Scan for the cell matching the given text and deliver its [X, Y] coordinate at center. 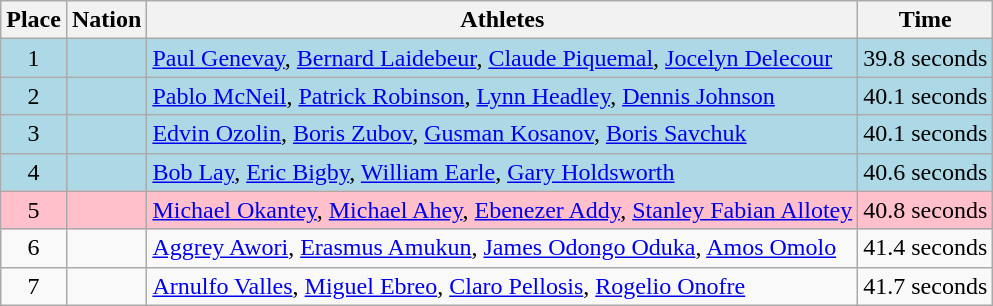
Nation [106, 20]
1 [34, 58]
39.8 seconds [926, 58]
6 [34, 248]
Arnulfo Valles, Miguel Ebreo, Claro Pellosis, Rogelio Onofre [502, 286]
3 [34, 134]
7 [34, 286]
40.8 seconds [926, 210]
2 [34, 96]
Athletes [502, 20]
41.7 seconds [926, 286]
Bob Lay, Eric Bigby, William Earle, Gary Holdsworth [502, 172]
41.4 seconds [926, 248]
Edvin Ozolin, Boris Zubov, Gusman Kosanov, Boris Savchuk [502, 134]
40.6 seconds [926, 172]
5 [34, 210]
Place [34, 20]
Time [926, 20]
Paul Genevay, Bernard Laidebeur, Claude Piquemal, Jocelyn Delecour [502, 58]
Michael Okantey, Michael Ahey, Ebenezer Addy, Stanley Fabian Allotey [502, 210]
Pablo McNeil, Patrick Robinson, Lynn Headley, Dennis Johnson [502, 96]
4 [34, 172]
Aggrey Awori, Erasmus Amukun, James Odongo Oduka, Amos Omolo [502, 248]
